Capture the cell that displays the provided text and extract its (X, Y) central coordinate. 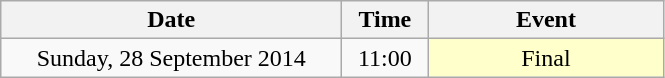
Event (546, 20)
Date (172, 20)
11:00 (385, 58)
Sunday, 28 September 2014 (172, 58)
Time (385, 20)
Final (546, 58)
